Output the (X, Y) coordinate of the center of the cell containing the given text.  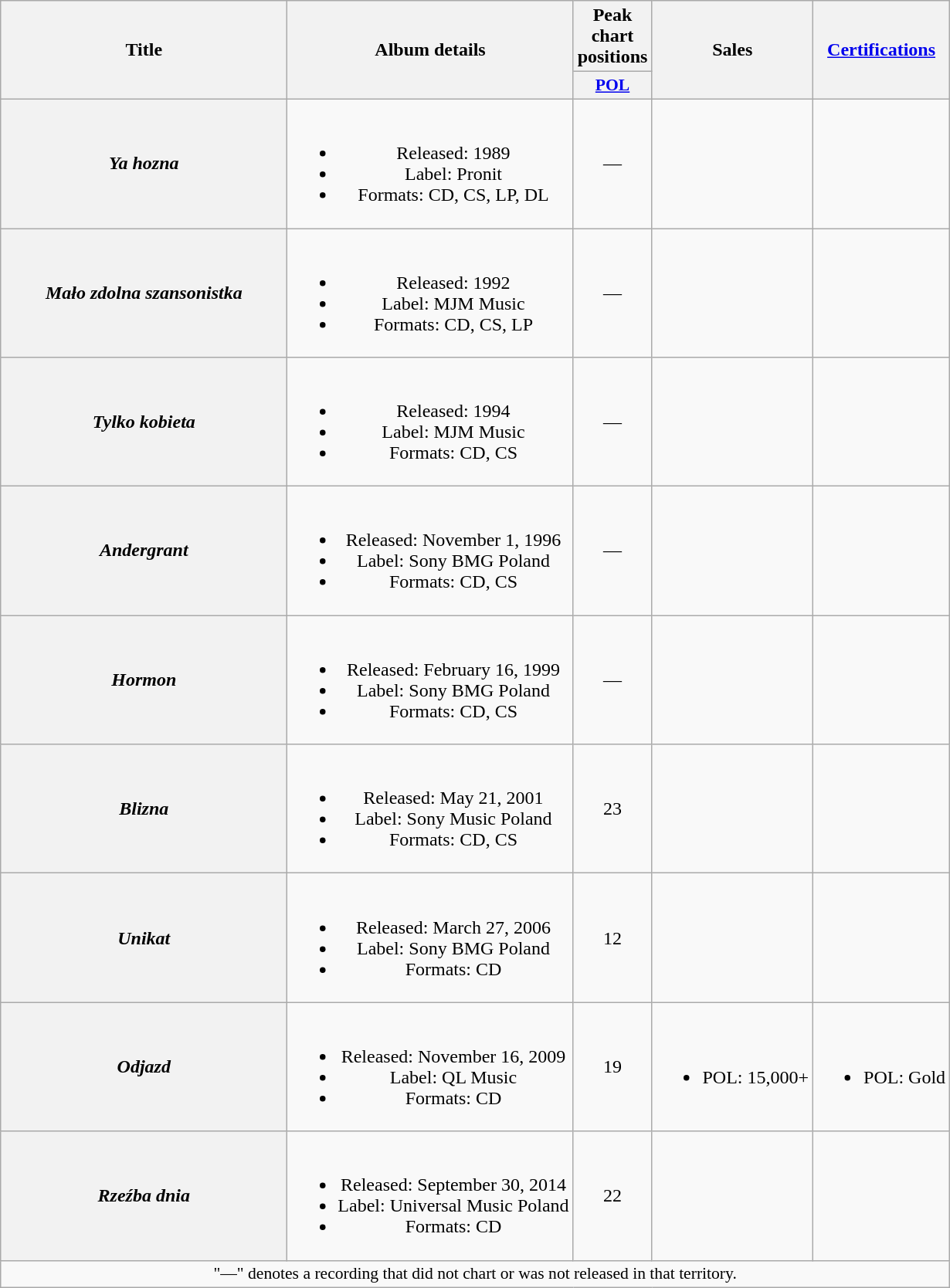
"—" denotes a recording that did not chart or was not released in that territory. (476, 1274)
POL: Gold (882, 1067)
Sales (732, 50)
Released: May 21, 2001Label: Sony Music PolandFormats: CD, CS (430, 809)
Released: September 30, 2014Label: Universal Music PolandFormats: CD (430, 1195)
Unikat (144, 937)
Mało zdolna szansonistka (144, 293)
Released: 1992Label: MJM MusicFormats: CD, CS, LP (430, 293)
Released: 1994Label: MJM MusicFormats: CD, CS (430, 422)
Released: November 16, 2009Label: QL MusicFormats: CD (430, 1067)
Album details (430, 50)
POL (612, 86)
Peak chart positions (612, 36)
19 (612, 1067)
Tylko kobieta (144, 422)
Title (144, 50)
Ya hozna (144, 164)
Andergrant (144, 551)
Hormon (144, 680)
Released: November 1, 1996Label: Sony BMG PolandFormats: CD, CS (430, 551)
Released: 1989Label: PronitFormats: CD, CS, LP, DL (430, 164)
POL: 15,000+ (732, 1067)
12 (612, 937)
Released: February 16, 1999Label: Sony BMG PolandFormats: CD, CS (430, 680)
Released: March 27, 2006Label: Sony BMG PolandFormats: CD (430, 937)
Rzeźba dnia (144, 1195)
Blizna (144, 809)
23 (612, 809)
Odjazd (144, 1067)
22 (612, 1195)
Certifications (882, 50)
